Scan for the cell matching the given text and deliver its (X, Y) coordinate at center. 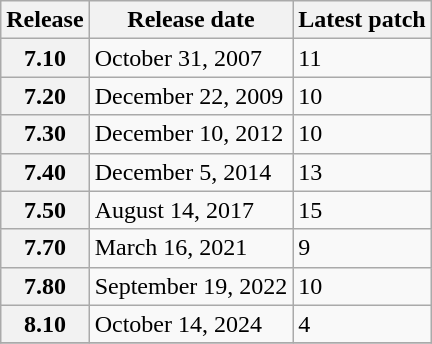
Release date (191, 20)
7.80 (45, 286)
7.40 (45, 172)
December 10, 2012 (191, 134)
7.20 (45, 96)
7.50 (45, 210)
September 19, 2022 (191, 286)
March 16, 2021 (191, 248)
4 (362, 324)
October 31, 2007 (191, 58)
October 14, 2024 (191, 324)
9 (362, 248)
7.30 (45, 134)
8.10 (45, 324)
13 (362, 172)
7.10 (45, 58)
11 (362, 58)
7.70 (45, 248)
15 (362, 210)
December 22, 2009 (191, 96)
Release (45, 20)
Latest patch (362, 20)
August 14, 2017 (191, 210)
December 5, 2014 (191, 172)
